Search for the cell housing the specified text and yield its [X, Y] center coordinate. 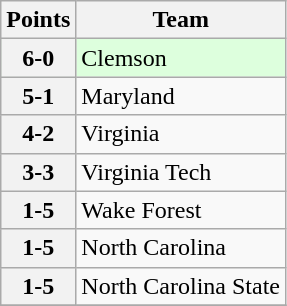
3-3 [38, 172]
Points [38, 20]
Virginia Tech [181, 172]
Virginia [181, 134]
Maryland [181, 96]
North Carolina [181, 248]
5-1 [38, 96]
6-0 [38, 58]
North Carolina State [181, 286]
4-2 [38, 134]
Wake Forest [181, 210]
Team [181, 20]
Clemson [181, 58]
